Locate the cell with the specified text and output its (x, y) center coordinate. 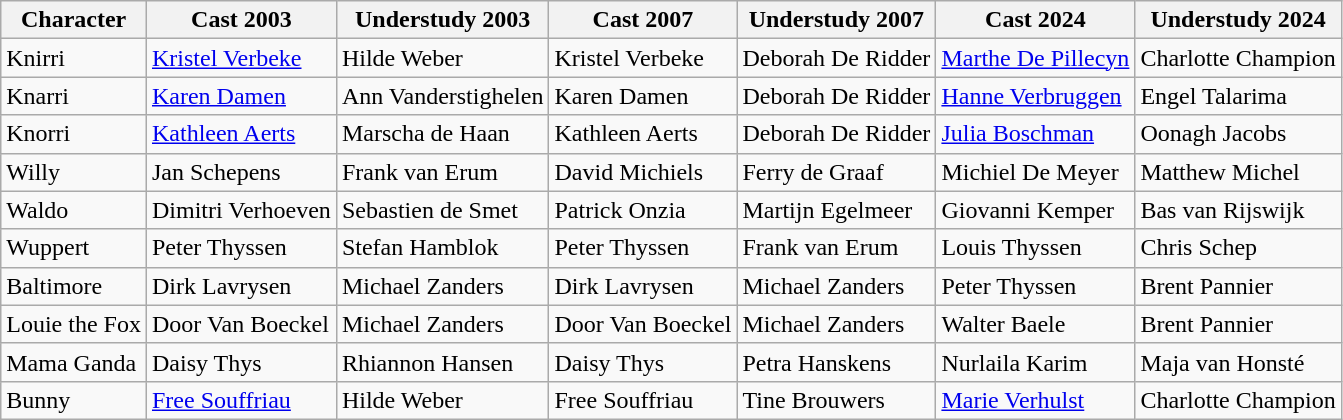
Cast 2024 (1036, 20)
Knirri (74, 58)
Oonagh Jacobs (1238, 134)
Patrick Onzia (643, 210)
Julia Boschman (1036, 134)
Understudy 2003 (442, 20)
Sebastien de Smet (442, 210)
Bas van Rijswijk (1238, 210)
Chris Schep (1238, 248)
Michiel De Meyer (1036, 172)
Understudy 2024 (1238, 20)
Wuppert (74, 248)
Maja van Honsté (1238, 362)
Engel Talarima (1238, 96)
Character (74, 20)
Marie Verhulst (1036, 400)
Ann Vanderstighelen (442, 96)
Rhiannon Hansen (442, 362)
Knarri (74, 96)
Petra Hanskens (836, 362)
David Michiels (643, 172)
Dimitri Verhoeven (241, 210)
Matthew Michel (1238, 172)
Hanne Verbruggen (1036, 96)
Bunny (74, 400)
Willy (74, 172)
Understudy 2007 (836, 20)
Cast 2007 (643, 20)
Marthe De Pillecyn (1036, 58)
Martijn Egelmeer (836, 210)
Waldo (74, 210)
Marscha de Haan (442, 134)
Walter Baele (1036, 324)
Tine Brouwers (836, 400)
Louis Thyssen (1036, 248)
Nurlaila Karim (1036, 362)
Ferry de Graaf (836, 172)
Giovanni Kemper (1036, 210)
Cast 2003 (241, 20)
Knorri (74, 134)
Jan Schepens (241, 172)
Mama Ganda (74, 362)
Louie the Fox (74, 324)
Baltimore (74, 286)
Stefan Hamblok (442, 248)
